Return [x, y] of the center of cell containing provided text 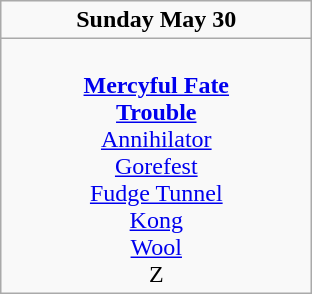
Sunday May 30 [156, 20]
Mercyful Fate Trouble Annihilator Gorefest Fudge Tunnel Kong Wool Z [156, 166]
